Capture the cell that displays the provided text and extract its (x, y) central coordinate. 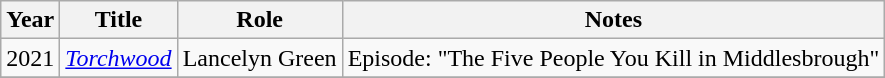
Year (30, 20)
2021 (30, 58)
Role (260, 20)
Notes (614, 20)
Title (118, 20)
Torchwood (118, 58)
Lancelyn Green (260, 58)
Episode: "The Five People You Kill in Middlesbrough" (614, 58)
